Scan for the cell matching the given text and deliver its (x, y) coordinate at center. 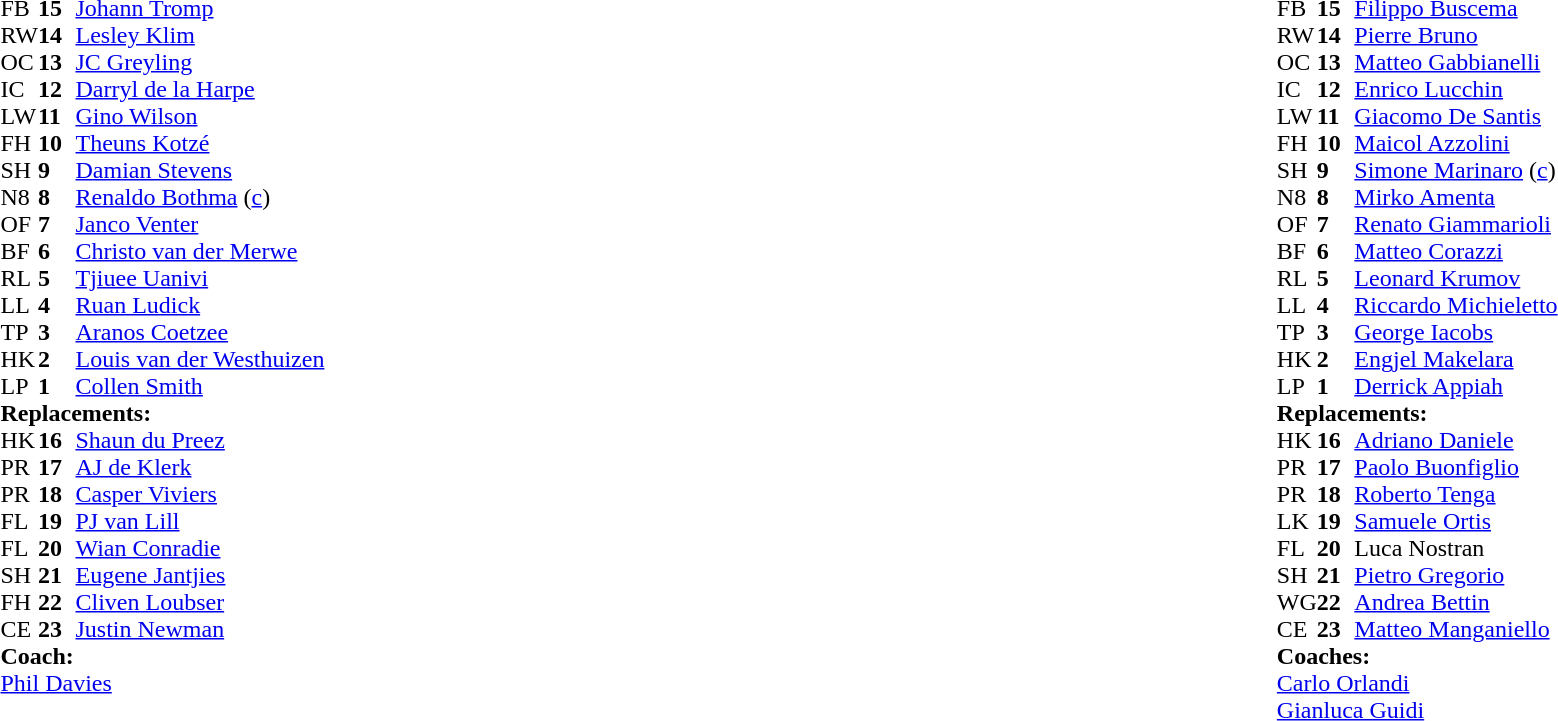
Matteo Gabbianelli (1456, 62)
Louis van der Westhuizen (200, 360)
JC Greyling (200, 62)
Lesley Klim (200, 36)
Giacomo De Santis (1456, 116)
Engjel Makelara (1456, 360)
Adriano Daniele (1456, 440)
PJ van Lill (200, 522)
Ruan Ludick (200, 306)
Simone Marinaro (c) (1456, 170)
LK (1297, 522)
Christo van der Merwe (200, 252)
George Iacobs (1456, 332)
Enrico Lucchin (1456, 90)
Cliven Loubser (200, 602)
Eugene Jantjies (200, 576)
Pierre Bruno (1456, 36)
Janco Venter (200, 224)
Renato Giammarioli (1456, 224)
Renaldo Bothma (c) (200, 198)
Coach: (162, 656)
Shaun du Preez (200, 440)
Mirko Amenta (1456, 198)
Andrea Bettin (1456, 602)
AJ de Klerk (200, 468)
Wian Conradie (200, 548)
Maicol Azzolini (1456, 144)
Coaches: (1418, 656)
Justin Newman (200, 630)
Matteo Manganiello (1456, 630)
Derrick Appiah (1456, 386)
Darryl de la Harpe (200, 90)
Roberto Tenga (1456, 494)
Matteo Corazzi (1456, 252)
Aranos Coetzee (200, 332)
Luca Nostran (1456, 548)
Damian Stevens (200, 170)
Tjiuee Uanivi (200, 278)
Paolo Buonfiglio (1456, 468)
Gino Wilson (200, 116)
Riccardo Michieletto (1456, 306)
Theuns Kotzé (200, 144)
Samuele Ortis (1456, 522)
Leonard Krumov (1456, 278)
Pietro Gregorio (1456, 576)
WG (1297, 602)
Collen Smith (200, 386)
Casper Viviers (200, 494)
Phil Davies (162, 684)
